Find where the given text appears and provide that cell's center as (X, Y) coordinate. 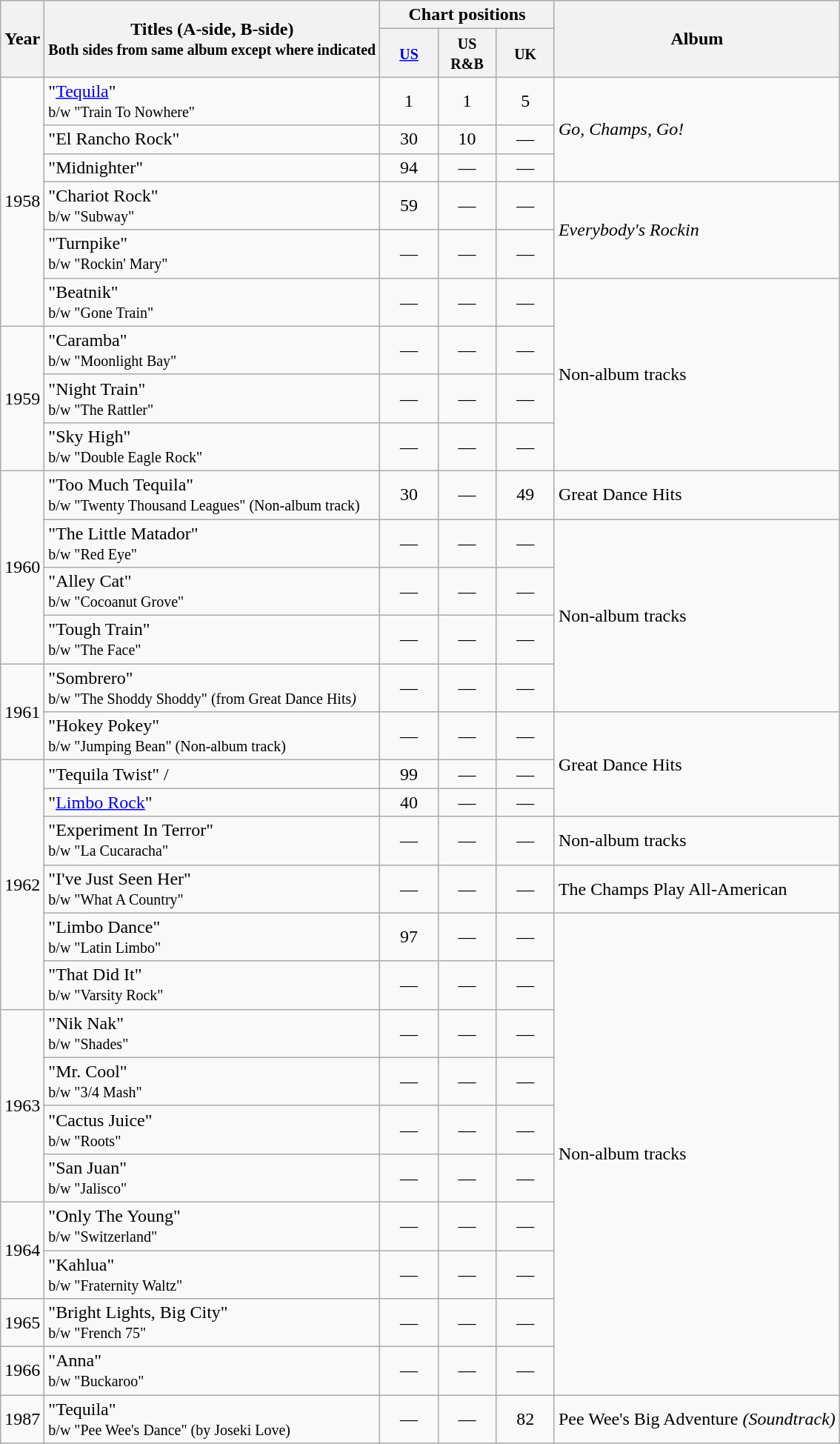
"Bright Lights, Big City"b/w "French 75" (212, 1323)
97 (409, 936)
UK (526, 53)
"Night Train"b/w "The Rattler" (212, 399)
"Nik Nak"b/w "Shades" (212, 1033)
"Tequila Twist" / (212, 774)
1959 (22, 399)
Pee Wee's Big Adventure (Soundtrack) (696, 1420)
"Tough Train"b/w "The Face" (212, 640)
49 (526, 495)
10 (467, 139)
1960 (22, 567)
US (409, 53)
82 (526, 1420)
"That Did It"b/w "Varsity Rock" (212, 985)
"The Little Matador"b/w "Red Eye" (212, 542)
"Experiment In Terror"b/w "La Cucaracha" (212, 840)
"I've Just Seen Her"b/w "What A Country" (212, 889)
"Hokey Pokey"b/w "Jumping Bean" (Non-album track) (212, 736)
"Turnpike"b/w "Rockin' Mary" (212, 253)
94 (409, 167)
"Limbo Dance"b/w "Latin Limbo" (212, 936)
Go, Champs, Go! (696, 129)
"Alley Cat"b/w "Cocoanut Grove" (212, 591)
"Anna"b/w "Buckaroo" (212, 1371)
"Sky High"b/w "Double Eagle Rock" (212, 446)
5 (526, 101)
"Sombrero"b/w "The Shoddy Shoddy" (from Great Dance Hits) (212, 688)
US R&B (467, 53)
"Too Much Tequila"b/w "Twenty Thousand Leagues" (Non-album track) (212, 495)
1966 (22, 1371)
1964 (22, 1250)
"Mr. Cool"b/w "3/4 Mash" (212, 1082)
"Midnighter" (212, 167)
"Tequila"b/w "Train To Nowhere" (212, 101)
"Beatnik"b/w "Gone Train" (212, 302)
"Kahlua"b/w "Fraternity Waltz" (212, 1274)
"Chariot Rock"b/w "Subway" (212, 206)
59 (409, 206)
"Only The Young"b/w "Switzerland" (212, 1225)
"Limbo Rock" (212, 802)
The Champs Play All-American (696, 889)
1963 (22, 1105)
1962 (22, 885)
1958 (22, 202)
Year (22, 39)
1965 (22, 1323)
40 (409, 802)
"El Rancho Rock" (212, 139)
1961 (22, 712)
"San Juan"b/w "Jalisco" (212, 1178)
"Caramba"b/w "Moonlight Bay" (212, 350)
Everybody's Rockin (696, 230)
Chart positions (467, 15)
Titles (A-side, B-side)Both sides from same album except where indicated (212, 39)
"Cactus Juice"b/w "Roots" (212, 1129)
"Tequila"b/w "Pee Wee's Dance" (by Joseki Love) (212, 1420)
1987 (22, 1420)
99 (409, 774)
Album (696, 39)
